Return the [X, Y] coordinate for the center point of the cell that contains the specified text.  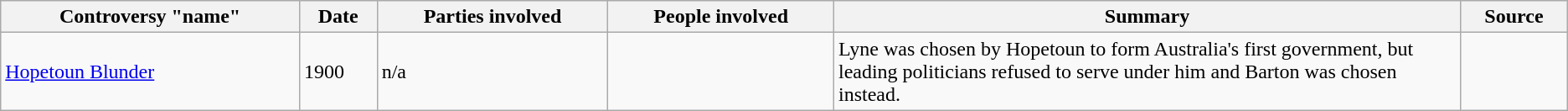
n/a [493, 71]
1900 [338, 71]
Hopetoun Blunder [151, 71]
Parties involved [493, 17]
People involved [721, 17]
Lyne was chosen by Hopetoun to form Australia's first government, but leading politicians refused to serve under him and Barton was chosen instead. [1147, 71]
Summary [1147, 17]
Source [1514, 17]
Controversy "name" [151, 17]
Date [338, 17]
